Determine the (X, Y) coordinate at the center of the cell enclosing the given text.  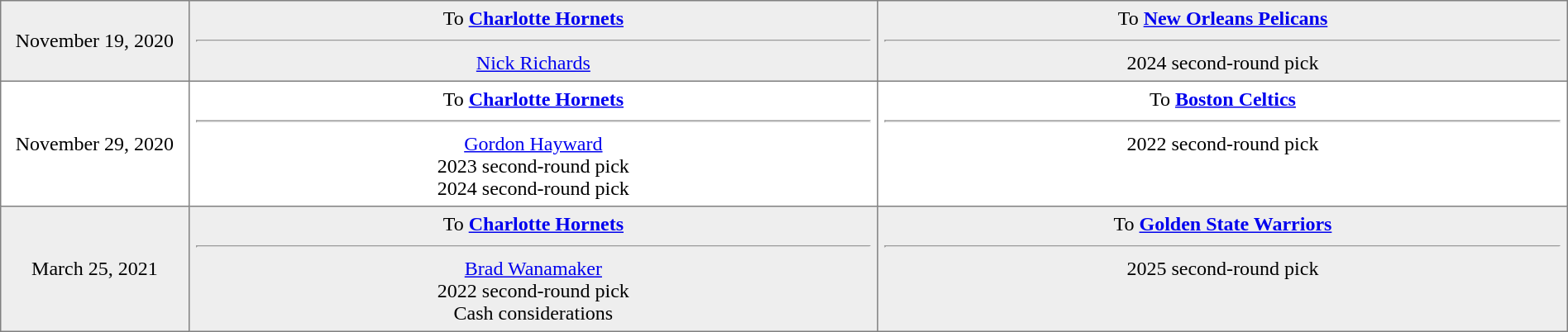
March 25, 2021 (94, 269)
To Golden State Warriors2025 second-round pick (1223, 269)
To Boston Celtics2022 second-round pick (1223, 144)
To Charlotte HornetsGordon Hayward2023 second-round pick2024 second-round pick (533, 144)
To New Orleans Pelicans2024 second-round pick (1223, 41)
November 19, 2020 (94, 41)
November 29, 2020 (94, 144)
To Charlotte HornetsBrad Wanamaker2022 second-round pickCash considerations (533, 269)
To Charlotte HornetsNick Richards (533, 41)
